For the text-containing cell, return its midpoint in (x, y) coordinate format. 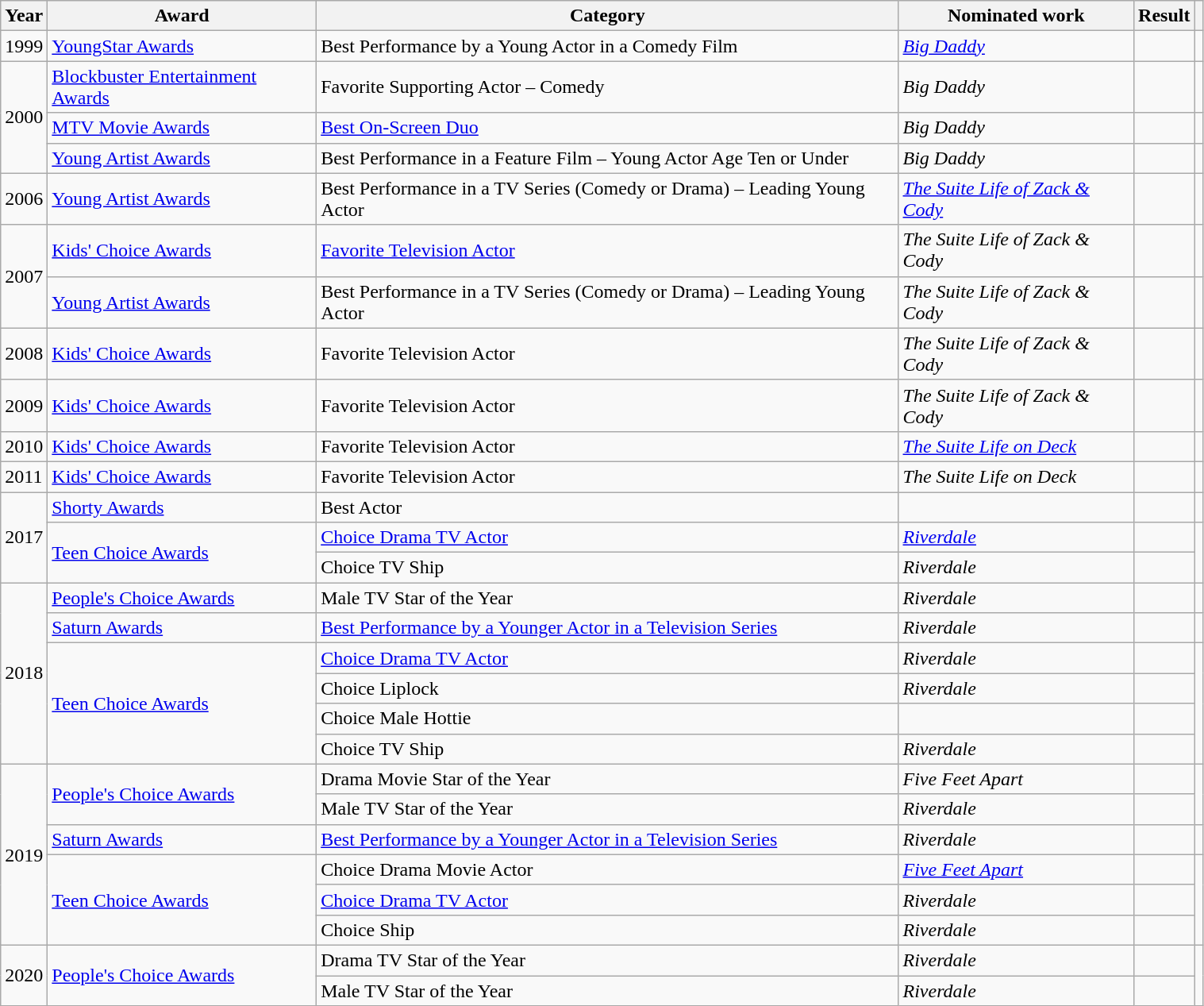
Choice Male Hottie (608, 719)
2018 (24, 673)
Category (608, 16)
Nominated work (1016, 16)
Award (183, 16)
Best On-Screen Duo (608, 128)
Blockbuster Entertainment Awards (183, 87)
2019 (24, 854)
Shorty Awards (183, 507)
2020 (24, 975)
2009 (24, 405)
2007 (24, 276)
MTV Movie Awards (183, 128)
Year (24, 16)
Result (1164, 16)
2017 (24, 538)
Best Performance by a Young Actor in a Comedy Film (608, 46)
Drama Movie Star of the Year (608, 779)
2011 (24, 476)
2006 (24, 199)
2008 (24, 354)
2010 (24, 446)
Choice Liplock (608, 688)
2000 (24, 118)
Favorite Supporting Actor – Comedy (608, 87)
Choice Ship (608, 930)
1999 (24, 46)
Drama TV Star of the Year (608, 960)
Choice Drama Movie Actor (608, 869)
YoungStar Awards (183, 46)
Best Performance in a Feature Film – Young Actor Age Ten or Under (608, 158)
Best Actor (608, 507)
